For the text-containing cell, return its midpoint in (x, y) coordinate format. 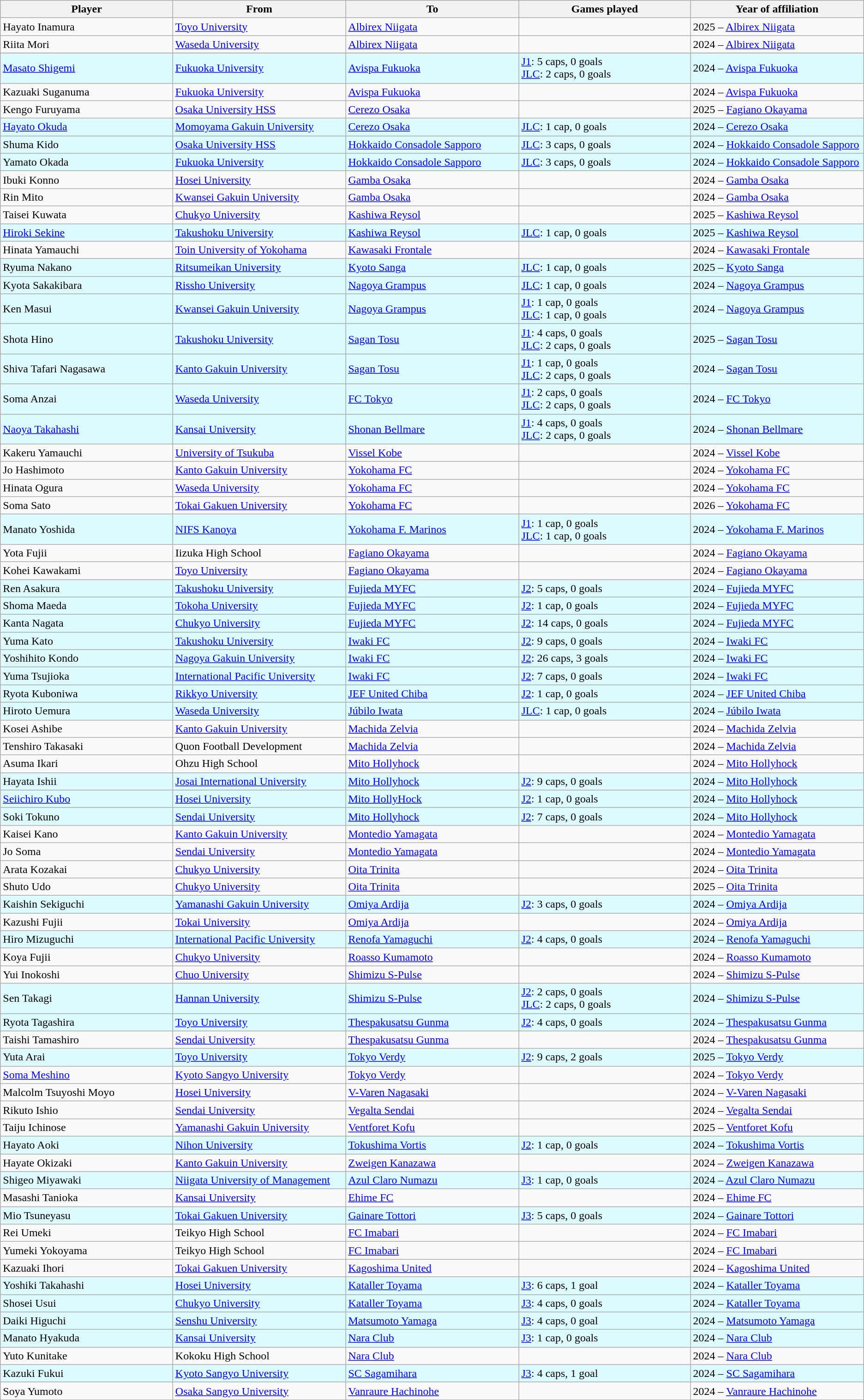
Soki Tokuno (87, 816)
2025 – Sagan Tosu (777, 339)
Rin Mito (87, 197)
Rissho University (259, 285)
2024 – Azul Claro Numazu (777, 1180)
Niigata University of Management (259, 1180)
Renofa Yamaguchi (432, 939)
Momoyama Gakuin University (259, 127)
Manato Hyakuda (87, 1338)
Taisei Kuwata (87, 215)
Josai International University (259, 781)
Tokoha University (259, 606)
Rikuto Ishio (87, 1110)
Kokoku High School (259, 1356)
Shonan Bellmare (432, 429)
Kawasaki Frontale (432, 250)
Shuto Udo (87, 887)
2024 – SC Sagamihara (777, 1373)
Jo Soma (87, 851)
2025 – Tokyo Verdy (777, 1057)
NIFS Kanoya (259, 529)
Vanraure Hachinohe (432, 1391)
Vissel Kobe (432, 453)
2024 – Yokohama F. Marinos (777, 529)
Júbilo Iwata (432, 711)
Nihon University (259, 1145)
J1: 2 caps, 0 goalsJLC: 2 caps, 0 goals (605, 399)
University of Tsukuba (259, 453)
Azul Claro Numazu (432, 1180)
Mito HollyHock (432, 799)
Soma Anzai (87, 399)
Hinata Ogura (87, 488)
Ryota Tagashira (87, 1022)
J3: 4 caps, 0 goal (605, 1321)
2024 – Gainare Tottori (777, 1215)
Kengo Furuyama (87, 109)
FC Tokyo (432, 399)
2024 – Matsumoto Yamaga (777, 1321)
Yui Inokoshi (87, 975)
Koya Fujii (87, 957)
Osaka Sangyo University (259, 1391)
Toin University of Yokohama (259, 250)
Hannan University (259, 999)
Taishi Tamashiro (87, 1040)
Kohei Kawakami (87, 570)
V-Varen Nagasaki (432, 1092)
Daiki Higuchi (87, 1321)
J3: 5 caps, 0 goals (605, 1215)
Roasso Kumamoto (432, 957)
2024 – Kawasaki Frontale (777, 250)
Yuma Kato (87, 641)
Shuma Kido (87, 144)
Asuma Ikari (87, 764)
Shosei Usui (87, 1303)
Shoma Maeda (87, 606)
2024 – Roasso Kumamoto (777, 957)
Iizuka High School (259, 553)
Zweigen Kanazawa (432, 1162)
Ryota Kuboniwa (87, 694)
Hayate Okizaki (87, 1162)
Matsumoto Yamaga (432, 1321)
From (259, 9)
J2: 9 caps, 2 goals (605, 1057)
2026 – Yokohama FC (777, 505)
2024 – Vegalta Sendai (777, 1110)
Rei Umeki (87, 1233)
Ibuki Konno (87, 179)
Nagoya Gakuin University (259, 658)
Naoya Takahashi (87, 429)
Hinata Yamauchi (87, 250)
Hayato Okuda (87, 127)
2024 – Júbilo Iwata (777, 711)
Hiroto Uemura (87, 711)
Soma Meshino (87, 1075)
2024 – Vanraure Hachinohe (777, 1391)
J2: 5 caps, 0 goals (605, 588)
J1: 1 cap, 0 goalsJLC: 2 caps, 0 goals (605, 369)
Seiichiro Kubo (87, 799)
Yuta Arai (87, 1057)
Ritsumeikan University (259, 268)
Jo Hashimoto (87, 470)
Mio Tsuneyasu (87, 1215)
Kaishin Sekiguchi (87, 904)
2024 – Ehime FC (777, 1198)
J3: 4 caps, 1 goal (605, 1373)
Yumeki Yokoyama (87, 1250)
2024 – Tokushima Vortis (777, 1145)
2024 – Albirex Niigata (777, 44)
Kazushi Fujii (87, 922)
Kaisei Kano (87, 834)
Kyoto Sanga (432, 268)
Ken Masui (87, 309)
2024 – Zweigen Kanazawa (777, 1162)
Kakeru Yamauchi (87, 453)
J3: 4 caps, 0 goals (605, 1303)
Rikkyo University (259, 694)
Riita Mori (87, 44)
Hayata Ishii (87, 781)
J2: 14 caps, 0 goals (605, 623)
Arata Kozakai (87, 869)
Senshu University (259, 1321)
2024 – Oita Trinita (777, 869)
Hiroki Sekine (87, 232)
2025 – Kyoto Sanga (777, 268)
2024 – V-Varen Nagasaki (777, 1092)
Kazuaki Suganuma (87, 92)
2025 – Ventforet Kofu (777, 1127)
Ryuma Nakano (87, 268)
Malcolm Tsuyoshi Moyo (87, 1092)
Shota Hino (87, 339)
Ren Asakura (87, 588)
Masashi Tanioka (87, 1198)
2024 – Vissel Kobe (777, 453)
Shigeo Miyawaki (87, 1180)
Year of affiliation (777, 9)
Soya Yumoto (87, 1391)
Player (87, 9)
Yota Fujii (87, 553)
Chuo University (259, 975)
2025 – Oita Trinita (777, 887)
Kazuaki Ihori (87, 1268)
Gainare Tottori (432, 1215)
Soma Sato (87, 505)
Yuto Kunitake (87, 1356)
Tenshiro Takasaki (87, 746)
Games played (605, 9)
Hiro Mizuguchi (87, 939)
Yokohama F. Marinos (432, 529)
2024 – JEF United Chiba (777, 694)
2024 – Renofa Yamaguchi (777, 939)
Ehime FC (432, 1198)
Kyota Sakakibara (87, 285)
Taiju Ichinose (87, 1127)
Yoshihito Kondo (87, 658)
Ventforet Kofu (432, 1127)
Tokai University (259, 922)
2025 – Fagiano Okayama (777, 109)
Ohzu High School (259, 764)
Yamato Okada (87, 162)
2024 – Kagoshima United (777, 1268)
Kagoshima United (432, 1268)
SC Sagamihara (432, 1373)
2024 – Shonan Bellmare (777, 429)
Sen Takagi (87, 999)
Yuma Tsujioka (87, 676)
2024 – Tokyo Verdy (777, 1075)
To (432, 9)
Vegalta Sendai (432, 1110)
2024 – Sagan Tosu (777, 369)
J2: 3 caps, 0 goals (605, 904)
Hayato Inamura (87, 27)
Yoshiki Takahashi (87, 1286)
JEF United Chiba (432, 694)
Masato Shigemi (87, 68)
Kosei Ashibe (87, 729)
J1: 5 caps, 0 goalsJLC: 2 caps, 0 goals (605, 68)
Shiva Tafari Nagasawa (87, 369)
2024 – FC Tokyo (777, 399)
2024 – Cerezo Osaka (777, 127)
Quon Football Development (259, 746)
J3: 6 caps, 1 goal (605, 1286)
Kanta Nagata (87, 623)
Kazuki Fukui (87, 1373)
Tokushima Vortis (432, 1145)
2025 – Albirex Niigata (777, 27)
Hayato Aoki (87, 1145)
J2: 2 caps, 0 goalsJLC: 2 caps, 0 goals (605, 999)
J2: 26 caps, 3 goals (605, 658)
Manato Yoshida (87, 529)
